Search for the cell housing the specified text and yield its (x, y) center coordinate. 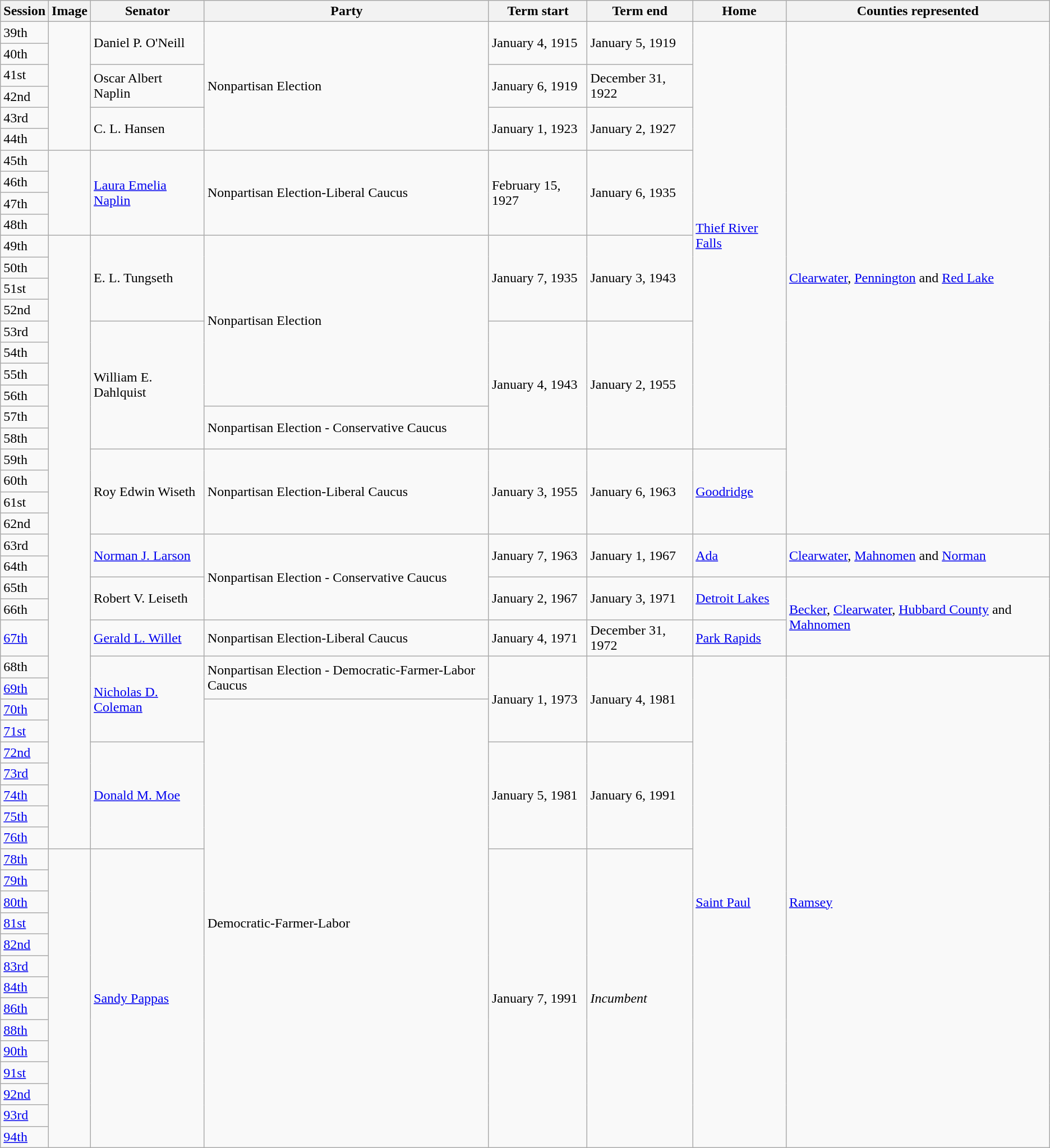
62nd (25, 524)
January 1, 1923 (537, 128)
Image (70, 11)
80th (25, 902)
53rd (25, 332)
Senator (148, 11)
Democratic-Farmer-Labor (347, 924)
Nicholas D. Coleman (148, 699)
January 3, 1943 (640, 278)
54th (25, 353)
91st (25, 1073)
Goodridge (739, 492)
Clearwater, Pennington and Red Lake (918, 278)
49th (25, 246)
65th (25, 587)
76th (25, 838)
January 2, 1967 (537, 598)
C. L. Hansen (148, 128)
59th (25, 460)
72nd (25, 752)
Oscar Albert Naplin (148, 86)
88th (25, 1030)
47th (25, 203)
January 2, 1955 (640, 385)
January 5, 1919 (640, 43)
57th (25, 417)
45th (25, 160)
58th (25, 438)
Donald M. Moe (148, 795)
Laura Emelia Naplin (148, 192)
46th (25, 182)
January 4, 1981 (640, 699)
January 3, 1955 (537, 492)
E. L. Tungseth (148, 278)
February 15, 1927 (537, 192)
40th (25, 54)
39th (25, 33)
56th (25, 396)
Term start (537, 11)
60th (25, 481)
Robert V. Leiseth (148, 598)
January 4, 1943 (537, 385)
Session (25, 11)
January 3, 1971 (640, 598)
Park Rapids (739, 639)
43rd (25, 118)
January 1, 1967 (640, 555)
January 7, 1935 (537, 278)
Becker, Clearwater, Hubbard County and Mahnomen (918, 616)
92nd (25, 1094)
94th (25, 1137)
Thief River Falls (739, 236)
Incumbent (640, 998)
Counties represented (918, 11)
79th (25, 880)
78th (25, 859)
44th (25, 139)
January 5, 1981 (537, 795)
William E. Dahlquist (148, 385)
83rd (25, 966)
Clearwater, Mahnomen and Norman (918, 555)
75th (25, 816)
41st (25, 75)
67th (25, 639)
January 7, 1963 (537, 555)
Ramsey (918, 902)
January 4, 1971 (537, 639)
January 6, 1919 (537, 86)
71st (25, 731)
69th (25, 688)
Party (347, 11)
52nd (25, 310)
48th (25, 224)
January 7, 1991 (537, 998)
Gerald L. Willet (148, 639)
73rd (25, 774)
January 1, 1973 (537, 699)
Detroit Lakes (739, 598)
70th (25, 710)
Daniel P. O'Neill (148, 43)
Nonpartisan Election - Democratic-Farmer-Labor Caucus (347, 678)
68th (25, 667)
55th (25, 374)
81st (25, 923)
Norman J. Larson (148, 555)
51st (25, 289)
Saint Paul (739, 902)
84th (25, 988)
74th (25, 795)
50th (25, 268)
January 2, 1927 (640, 128)
January 6, 1963 (640, 492)
93rd (25, 1115)
64th (25, 566)
January 6, 1935 (640, 192)
61st (25, 502)
82nd (25, 944)
90th (25, 1051)
86th (25, 1009)
Sandy Pappas (148, 998)
Home (739, 11)
66th (25, 609)
63rd (25, 545)
December 31, 1922 (640, 86)
Ada (739, 555)
January 6, 1991 (640, 795)
Roy Edwin Wiseth (148, 492)
42nd (25, 97)
January 4, 1915 (537, 43)
Term end (640, 11)
December 31, 1972 (640, 639)
